Output the (x, y) coordinate of the center of the cell containing the given text.  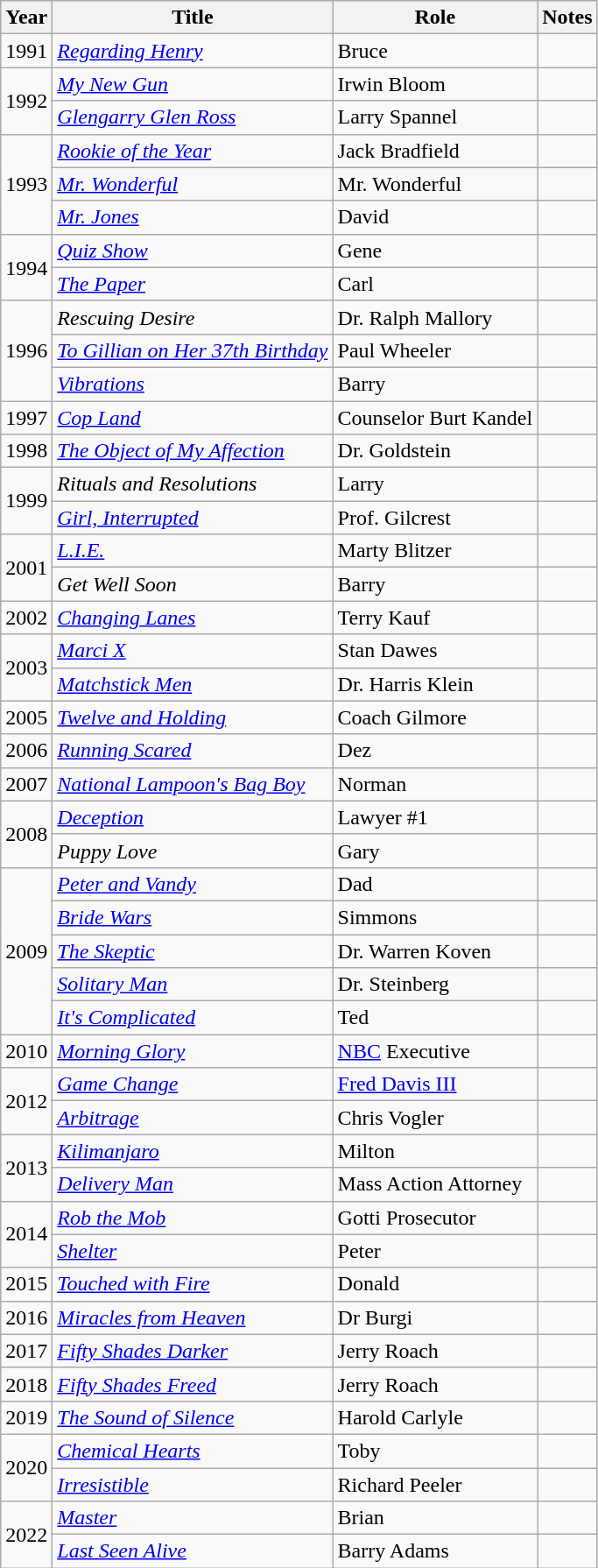
Harold Carlyle (435, 1417)
Kilimanjaro (193, 1151)
Peter (435, 1251)
L.I.E. (193, 551)
David (435, 217)
2005 (26, 717)
Paul Wheeler (435, 350)
1992 (26, 101)
Irresistible (193, 1485)
1994 (26, 267)
Game Change (193, 1084)
Arbitrage (193, 1118)
2022 (26, 1535)
2002 (26, 618)
Solitary Man (193, 985)
Gary (435, 851)
2019 (26, 1417)
Dr. Steinberg (435, 985)
My New Gun (193, 84)
2008 (26, 834)
Jack Bradfield (435, 151)
Dez (435, 751)
1999 (26, 501)
Gene (435, 251)
The Skeptic (193, 950)
Role (435, 18)
Toby (435, 1451)
Marty Blitzer (435, 551)
Get Well Soon (193, 584)
1998 (26, 451)
Quiz Show (193, 251)
2014 (26, 1234)
Simmons (435, 917)
Bride Wars (193, 917)
Rituals and Resolutions (193, 484)
The Sound of Silence (193, 1417)
2020 (26, 1467)
Ted (435, 1018)
Vibrations (193, 384)
Peter and Vandy (193, 884)
Delivery Man (193, 1184)
Fifty Shades Freed (193, 1384)
Dad (435, 884)
Rescuing Desire (193, 317)
Larry (435, 484)
2001 (26, 568)
Miracles from Heaven (193, 1317)
Touched with Fire (193, 1284)
The Paper (193, 284)
Last Seen Alive (193, 1551)
Chemical Hearts (193, 1451)
Year (26, 18)
Milton (435, 1151)
Donald (435, 1284)
Marci X (193, 651)
Puppy Love (193, 851)
Dr. Warren Koven (435, 950)
2010 (26, 1051)
Rookie of the Year (193, 151)
2018 (26, 1384)
2012 (26, 1101)
Shelter (193, 1251)
NBC Executive (435, 1051)
It's Complicated (193, 1018)
Regarding Henry (193, 51)
To Gillian on Her 37th Birthday (193, 350)
National Lampoon's Bag Boy (193, 784)
1996 (26, 350)
Matchstick Men (193, 684)
Larry Spannel (435, 117)
Carl (435, 284)
Twelve and Holding (193, 717)
2015 (26, 1284)
2017 (26, 1351)
Chris Vogler (435, 1118)
2003 (26, 667)
Deception (193, 817)
Richard Peeler (435, 1485)
Counselor Burt Kandel (435, 418)
2009 (26, 950)
Master (193, 1518)
Girl, Interrupted (193, 518)
Mr. Jones (193, 217)
Cop Land (193, 418)
Dr. Goldstein (435, 451)
Dr Burgi (435, 1317)
Coach Gilmore (435, 717)
Title (193, 18)
2013 (26, 1168)
Irwin Bloom (435, 84)
Barry Adams (435, 1551)
1991 (26, 51)
Norman (435, 784)
Fifty Shades Darker (193, 1351)
Bruce (435, 51)
2006 (26, 751)
Glengarry Glen Ross (193, 117)
1993 (26, 184)
Fred Davis III (435, 1084)
Brian (435, 1518)
Changing Lanes (193, 618)
Mass Action Attorney (435, 1184)
Dr. Harris Klein (435, 684)
Gotti Prosecutor (435, 1218)
1997 (26, 418)
2016 (26, 1317)
Running Scared (193, 751)
Notes (567, 18)
Terry Kauf (435, 618)
Lawyer #1 (435, 817)
Morning Glory (193, 1051)
Stan Dawes (435, 651)
Prof. Gilcrest (435, 518)
2007 (26, 784)
The Object of My Affection (193, 451)
Dr. Ralph Mallory (435, 317)
Rob the Mob (193, 1218)
